Extract the [x, y] coordinate from the center of the cell holding the provided text.  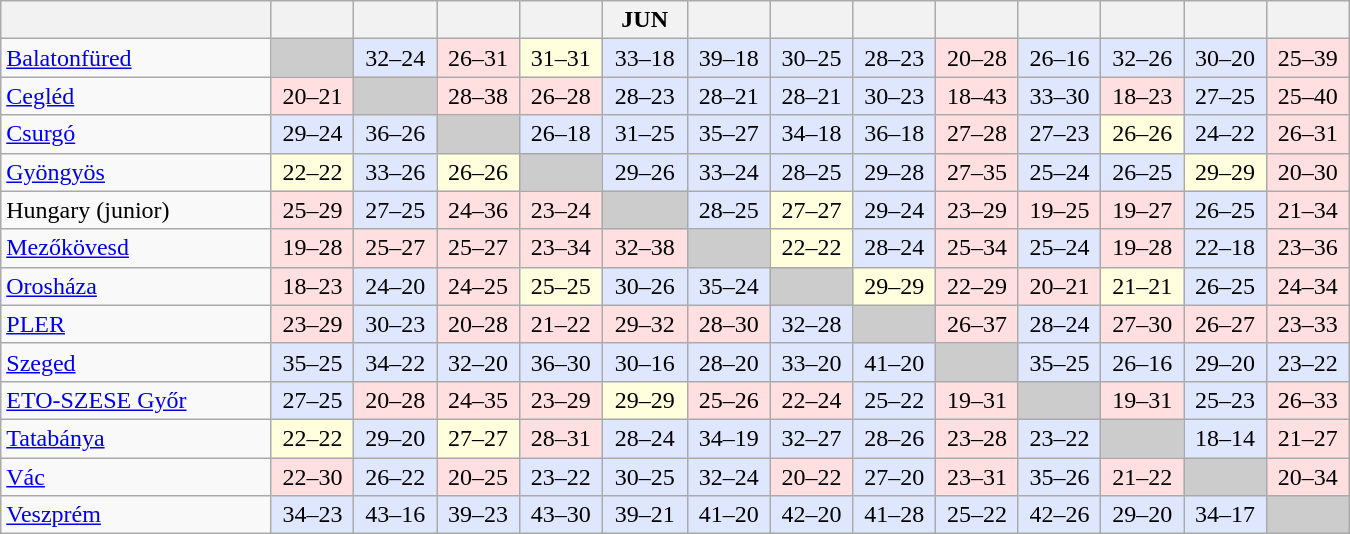
26–18 [560, 134]
26–33 [1308, 400]
27–28 [978, 134]
19–27 [1142, 210]
35–24 [728, 286]
31–25 [644, 134]
24–20 [396, 286]
22–18 [1226, 248]
23–36 [1308, 248]
27–23 [1060, 134]
42–20 [812, 515]
Vác [136, 477]
20–34 [1308, 477]
21–21 [1142, 286]
28–26 [894, 438]
25–25 [560, 286]
23–34 [560, 248]
25–34 [978, 248]
32–38 [644, 248]
Szeged [136, 362]
25–40 [1308, 96]
41–28 [894, 515]
23–24 [560, 210]
26–28 [560, 96]
33–20 [812, 362]
28–38 [478, 96]
22–29 [978, 286]
24–25 [478, 286]
18–14 [1226, 438]
28–31 [560, 438]
29–32 [644, 324]
42–26 [1060, 515]
Orosháza [136, 286]
25–39 [1308, 58]
21–27 [1308, 438]
Hungary (junior) [136, 210]
25–29 [312, 210]
PLER [136, 324]
23–28 [978, 438]
19–25 [1060, 210]
25–23 [1226, 400]
33–30 [1060, 96]
23–31 [978, 477]
32–27 [812, 438]
24–34 [1308, 286]
ETO-SZESE Győr [136, 400]
26–27 [1226, 324]
43–30 [560, 515]
24–36 [478, 210]
33–26 [396, 172]
Gyöngyös [136, 172]
36–18 [894, 134]
20–22 [812, 477]
24–22 [1226, 134]
33–18 [644, 58]
34–19 [728, 438]
28–30 [728, 324]
20–30 [1308, 172]
34–22 [396, 362]
21–34 [1308, 210]
22–24 [812, 400]
39–21 [644, 515]
18–43 [978, 96]
Veszprém [136, 515]
30–26 [644, 286]
29–26 [644, 172]
29–28 [894, 172]
30–16 [644, 362]
26–37 [978, 324]
31–31 [560, 58]
26–22 [396, 477]
23–33 [1308, 324]
25–26 [728, 400]
27–30 [1142, 324]
32–28 [812, 324]
33–24 [728, 172]
22–30 [312, 477]
35–26 [1060, 477]
Tatabánya [136, 438]
28–20 [728, 362]
34–17 [1226, 515]
27–35 [978, 172]
34–18 [812, 134]
JUN [644, 20]
30–20 [1226, 58]
Cegléd [136, 96]
Mezőkövesd [136, 248]
27–20 [894, 477]
20–25 [478, 477]
Balatonfüred [136, 58]
32–20 [478, 362]
32–26 [1142, 58]
39–23 [478, 515]
34–23 [312, 515]
36–30 [560, 362]
36–26 [396, 134]
35–27 [728, 134]
43–16 [396, 515]
Csurgó [136, 134]
39–18 [728, 58]
24–35 [478, 400]
